Determine the (x, y) coordinate at the center of the cell enclosing the given text.  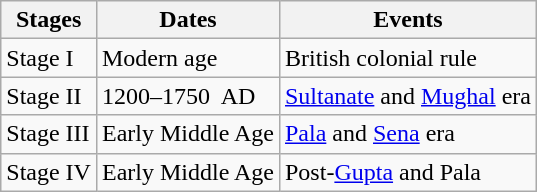
Stage I (49, 58)
Events (408, 20)
British colonial rule (408, 58)
Post-Gupta and Pala (408, 172)
Stage IV (49, 172)
Stage II (49, 96)
Pala and Sena era (408, 134)
Dates (188, 20)
Stages (49, 20)
1200–1750 AD (188, 96)
Sultanate and Mughal era (408, 96)
Modern age (188, 58)
Stage III (49, 134)
